Pinpoint the cell where the given text exists, returning its (X, Y) midpoint coordinate. 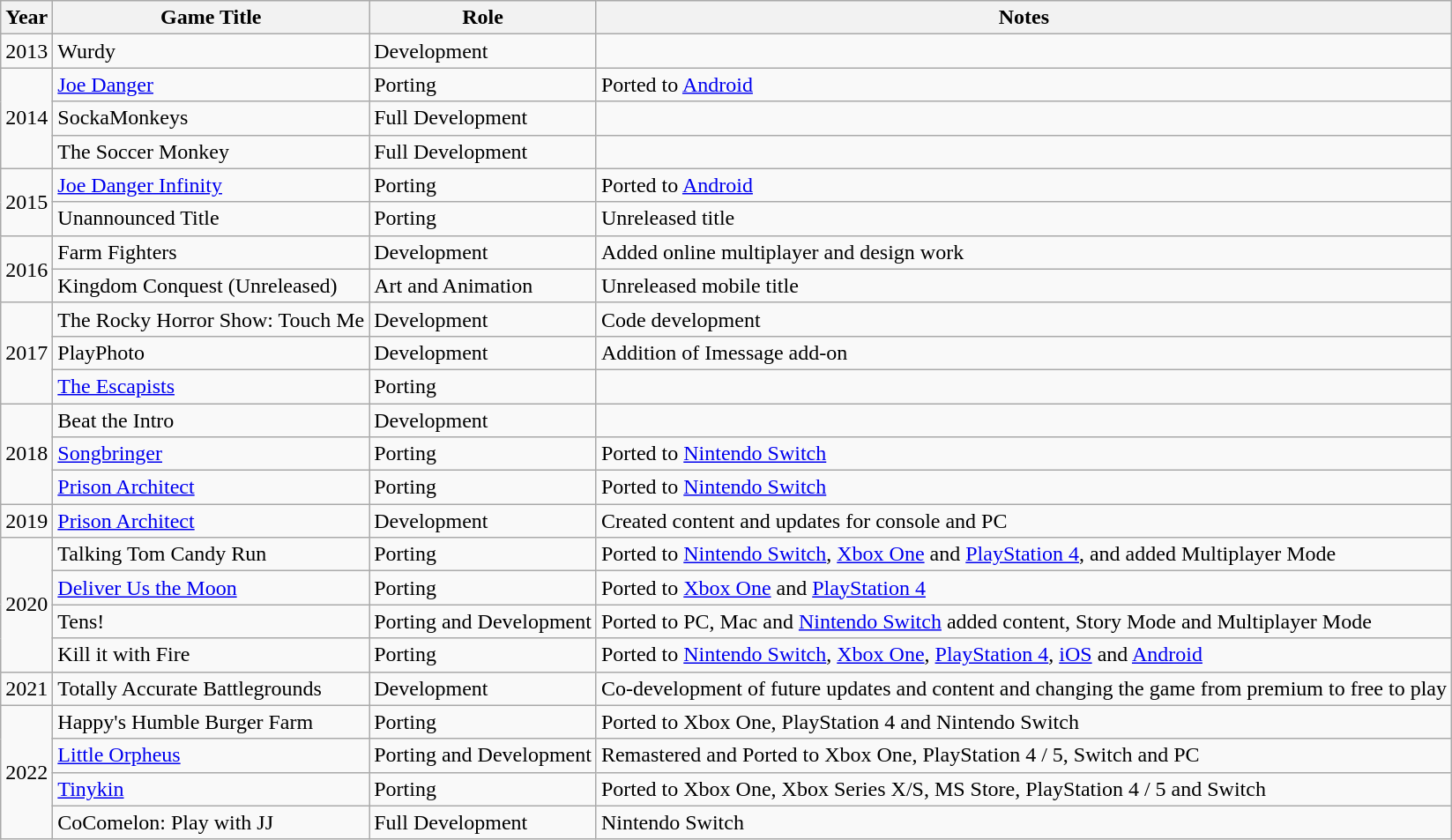
2018 (26, 454)
2020 (26, 605)
Tens! (212, 621)
Added online multiplayer and design work (1024, 252)
Ported to Nintendo Switch, Xbox One and PlayStation 4, and added Multiplayer Mode (1024, 554)
Art and Animation (483, 286)
Created content and updates for console and PC (1024, 521)
Ported to PC, Mac and Nintendo Switch added content, Story Mode and Multiplayer Mode (1024, 621)
Kingdom Conquest (Unreleased) (212, 286)
Ported to Xbox One, PlayStation 4 and Nintendo Switch (1024, 722)
The Soccer Monkey (212, 152)
The Escapists (212, 386)
Addition of Imessage add-on (1024, 353)
Talking Tom Candy Run (212, 554)
Happy's Humble Burger Farm (212, 722)
Game Title (212, 18)
Wurdy (212, 51)
CoComelon: Play with JJ (212, 822)
Songbringer (212, 454)
2021 (26, 688)
Unannounced Title (212, 219)
Joe Danger (212, 85)
Ported to Xbox One, Xbox Series X/S, MS Store, PlayStation 4 / 5 and Switch (1024, 789)
2017 (26, 353)
Tinykin (212, 789)
2015 (26, 202)
2019 (26, 521)
2022 (26, 772)
Unreleased mobile title (1024, 286)
Code development (1024, 319)
PlayPhoto (212, 353)
Unreleased title (1024, 219)
Role (483, 18)
SockaMonkeys (212, 118)
Farm Fighters (212, 252)
2016 (26, 269)
Notes (1024, 18)
Remastered and Ported to Xbox One, PlayStation 4 / 5, Switch and PC (1024, 755)
Ported to Xbox One and PlayStation 4 (1024, 588)
Beat the Intro (212, 420)
Little Orpheus (212, 755)
Co-development of future updates and content and changing the game from premium to free to play (1024, 688)
Deliver Us the Moon (212, 588)
2013 (26, 51)
Year (26, 18)
Kill it with Fire (212, 655)
Ported to Nintendo Switch, Xbox One, PlayStation 4, iOS and Android (1024, 655)
Totally Accurate Battlegrounds (212, 688)
2014 (26, 118)
Nintendo Switch (1024, 822)
Joe Danger Infinity (212, 185)
The Rocky Horror Show: Touch Me (212, 319)
